For the text-containing cell, return its midpoint in [x, y] coordinate format. 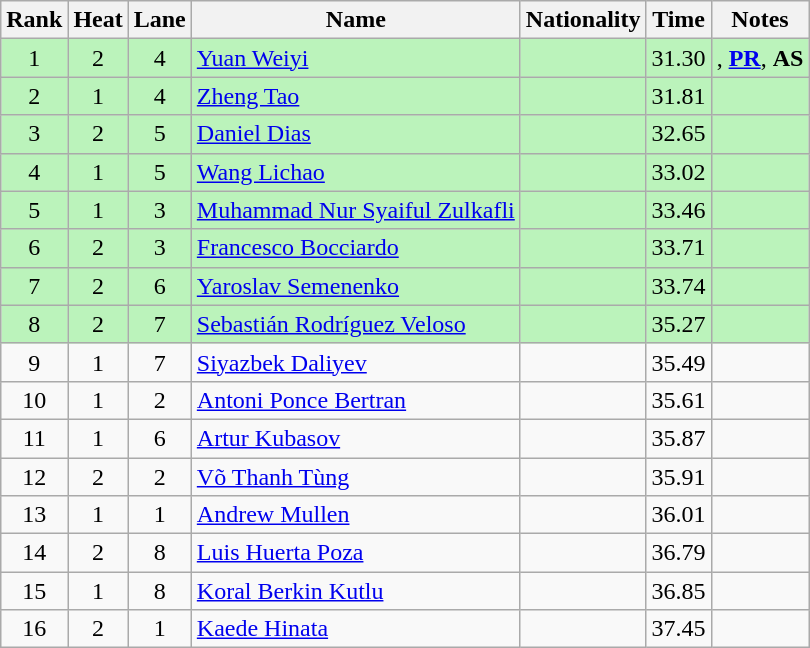
Daniel Dias [356, 134]
15 [34, 591]
12 [34, 477]
, PR, AS [760, 58]
36.01 [678, 515]
Zheng Tao [356, 96]
35.49 [678, 362]
37.45 [678, 629]
Francesco Bocciardo [356, 248]
Yaroslav Semenenko [356, 286]
Andrew Mullen [356, 515]
35.61 [678, 400]
Kaede Hinata [356, 629]
Võ Thanh Tùng [356, 477]
14 [34, 553]
35.87 [678, 438]
Wang Lichao [356, 172]
Antoni Ponce Bertran [356, 400]
Name [356, 20]
31.81 [678, 96]
Rank [34, 20]
Muhammad Nur Syaiful Zulkafli [356, 210]
11 [34, 438]
Sebastián Rodríguez Veloso [356, 324]
9 [34, 362]
Time [678, 20]
32.65 [678, 134]
35.91 [678, 477]
33.74 [678, 286]
Lane [160, 20]
Siyazbek Daliyev [356, 362]
13 [34, 515]
35.27 [678, 324]
31.30 [678, 58]
10 [34, 400]
36.85 [678, 591]
Artur Kubasov [356, 438]
Yuan Weiyi [356, 58]
33.02 [678, 172]
Notes [760, 20]
Koral Berkin Kutlu [356, 591]
16 [34, 629]
Luis Huerta Poza [356, 553]
33.71 [678, 248]
Heat [98, 20]
33.46 [678, 210]
Nationality [583, 20]
36.79 [678, 553]
